Identify which cell holds the provided text, then report its (x, y) central coordinate. 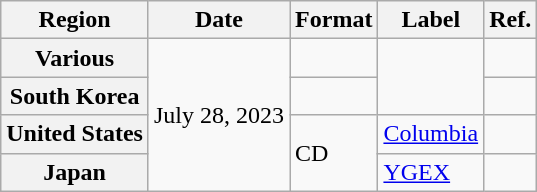
Date (218, 20)
Format (334, 20)
Columbia (431, 134)
Various (75, 58)
July 28, 2023 (218, 115)
United States (75, 134)
CD (334, 153)
Ref. (510, 20)
YGEX (431, 172)
South Korea (75, 96)
Japan (75, 172)
Region (75, 20)
Label (431, 20)
